Return the [x, y] coordinate for the center point of the cell that contains the specified text.  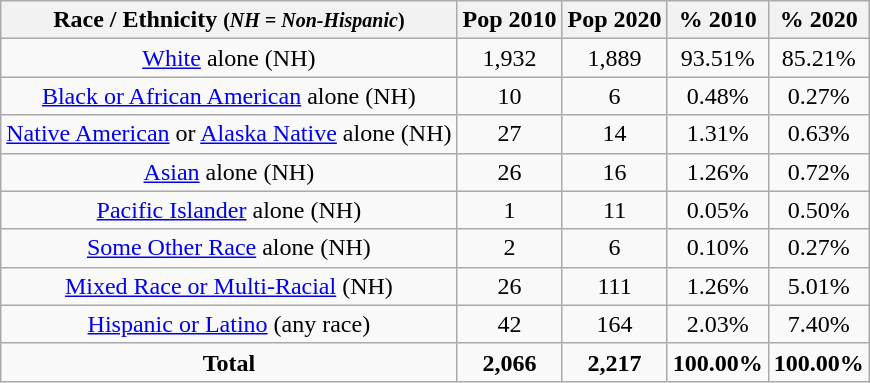
111 [614, 286]
1,889 [614, 58]
2 [510, 248]
16 [614, 172]
0.48% [718, 96]
164 [614, 324]
Black or African American alone (NH) [229, 96]
Race / Ethnicity (NH = Non-Hispanic) [229, 20]
1.31% [718, 134]
Pop 2010 [510, 20]
0.63% [818, 134]
% 2010 [718, 20]
Mixed Race or Multi-Racial (NH) [229, 286]
Pop 2020 [614, 20]
10 [510, 96]
Asian alone (NH) [229, 172]
White alone (NH) [229, 58]
85.21% [818, 58]
Native American or Alaska Native alone (NH) [229, 134]
2,217 [614, 362]
Some Other Race alone (NH) [229, 248]
5.01% [818, 286]
1,932 [510, 58]
93.51% [718, 58]
27 [510, 134]
Total [229, 362]
1 [510, 210]
0.10% [718, 248]
Hispanic or Latino (any race) [229, 324]
2,066 [510, 362]
Pacific Islander alone (NH) [229, 210]
14 [614, 134]
42 [510, 324]
2.03% [718, 324]
% 2020 [818, 20]
7.40% [818, 324]
0.50% [818, 210]
0.72% [818, 172]
11 [614, 210]
0.05% [718, 210]
